Provide the [x, y] coordinate of the cell's center where the given text is located.  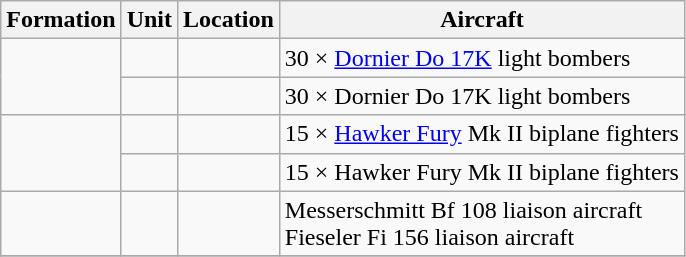
Messerschmitt Bf 108 liaison aircraftFieseler Fi 156 liaison aircraft [482, 224]
Location [229, 20]
Aircraft [482, 20]
Formation [61, 20]
Unit [149, 20]
